Pinpoint the cell where the given text exists, returning its [X, Y] midpoint coordinate. 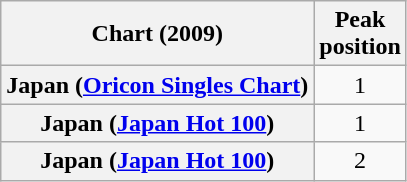
2 [360, 161]
Peak position [360, 34]
Chart (2009) [158, 34]
Japan (Oricon Singles Chart) [158, 85]
